Determine the (X, Y) coordinate at the center of the cell enclosing the given text.  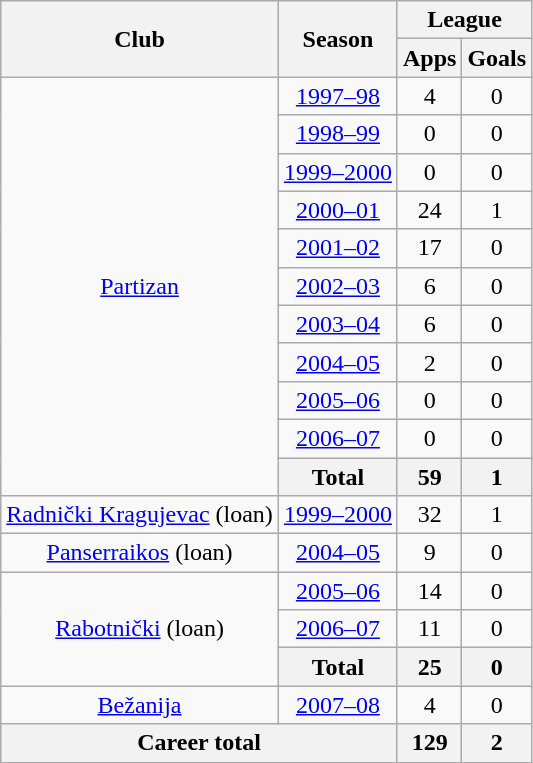
32 (429, 515)
14 (429, 591)
Club (140, 39)
1998–99 (338, 134)
League (464, 20)
Apps (429, 58)
Radnički Kragujevac (loan) (140, 515)
2007–08 (338, 705)
24 (429, 210)
17 (429, 248)
9 (429, 553)
25 (429, 667)
Bežanija (140, 705)
Goals (497, 58)
Season (338, 39)
Partizan (140, 286)
129 (429, 743)
11 (429, 629)
Rabotnički (loan) (140, 629)
2001–02 (338, 248)
Career total (200, 743)
2003–04 (338, 324)
1997–98 (338, 96)
2002–03 (338, 286)
59 (429, 477)
Panserraikos (loan) (140, 553)
2000–01 (338, 210)
